Output the [X, Y] coordinate of the center of the cell containing the given text.  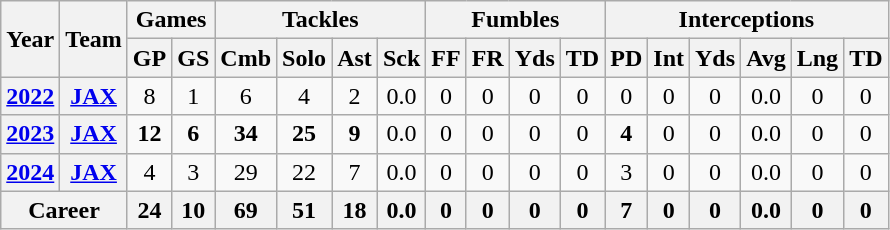
2024 [30, 172]
Ast [355, 58]
Tackles [320, 20]
Int [669, 58]
8 [149, 96]
9 [355, 134]
Fumbles [516, 20]
Year [30, 39]
Solo [304, 58]
Avg [766, 58]
FF [446, 58]
FR [488, 58]
69 [246, 210]
Career [64, 210]
Interceptions [746, 20]
Team [94, 39]
Games [170, 20]
GS [194, 58]
Lng [817, 58]
2023 [30, 134]
2022 [30, 96]
18 [355, 210]
GP [149, 58]
1 [194, 96]
10 [194, 210]
2 [355, 96]
25 [304, 134]
51 [304, 210]
Sck [401, 58]
34 [246, 134]
22 [304, 172]
12 [149, 134]
PD [626, 58]
Cmb [246, 58]
24 [149, 210]
29 [246, 172]
